Capture the cell that displays the provided text and extract its [x, y] central coordinate. 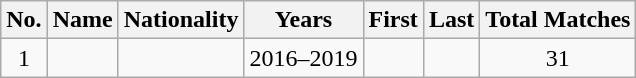
Years [304, 20]
Total Matches [558, 20]
31 [558, 58]
Name [82, 20]
Nationality [181, 20]
First [393, 20]
Last [451, 20]
1 [24, 58]
No. [24, 20]
2016–2019 [304, 58]
